For the text-containing cell, return its midpoint in [X, Y] coordinate format. 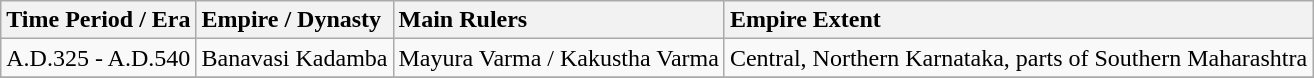
Main Rulers [558, 20]
A.D.325 - A.D.540 [98, 58]
Mayura Varma / Kakustha Varma [558, 58]
Time Period / Era [98, 20]
Empire Extent [1018, 20]
Banavasi Kadamba [294, 58]
Central, Northern Karnataka, parts of Southern Maharashtra [1018, 58]
Empire / Dynasty [294, 20]
